Locate the cell with the specified text and output its [X, Y] center coordinate. 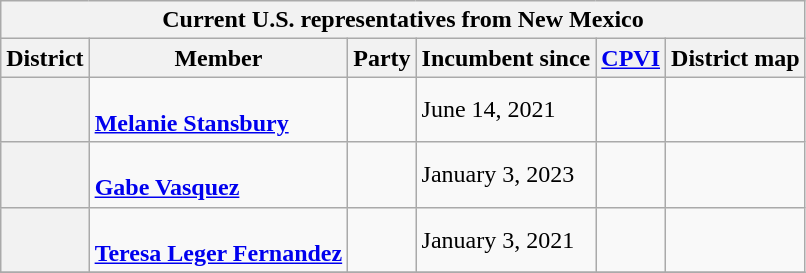
District map [736, 58]
January 3, 2021 [506, 240]
January 3, 2023 [506, 174]
Melanie Stansbury [218, 110]
Current U.S. representatives from New Mexico [403, 20]
Member [218, 58]
District [45, 58]
Teresa Leger Fernandez [218, 240]
Party [382, 58]
Gabe Vasquez [218, 174]
June 14, 2021 [506, 110]
CPVI [631, 58]
Incumbent since [506, 58]
